Return [x, y] of the center of cell containing provided text 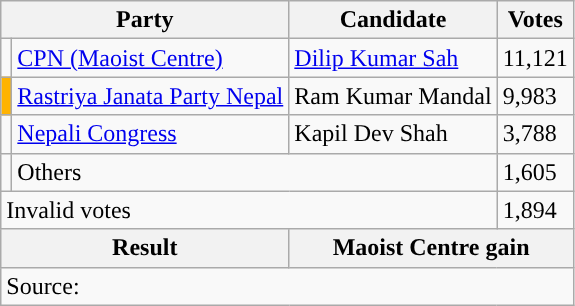
CPN (Maoist Centre) [150, 58]
Result [145, 248]
Others [254, 172]
9,983 [535, 96]
Ram Kumar Mandal [393, 96]
Candidate [393, 20]
Kapil Dev Shah [393, 134]
Votes [535, 20]
Invalid votes [249, 210]
Rastriya Janata Party Nepal [150, 96]
1,894 [535, 210]
Source: [288, 286]
1,605 [535, 172]
Party [145, 20]
11,121 [535, 58]
Maoist Centre gain [432, 248]
3,788 [535, 134]
Nepali Congress [150, 134]
Dilip Kumar Sah [393, 58]
